From the cell containing the given text, extract its center point as [x, y] coordinate. 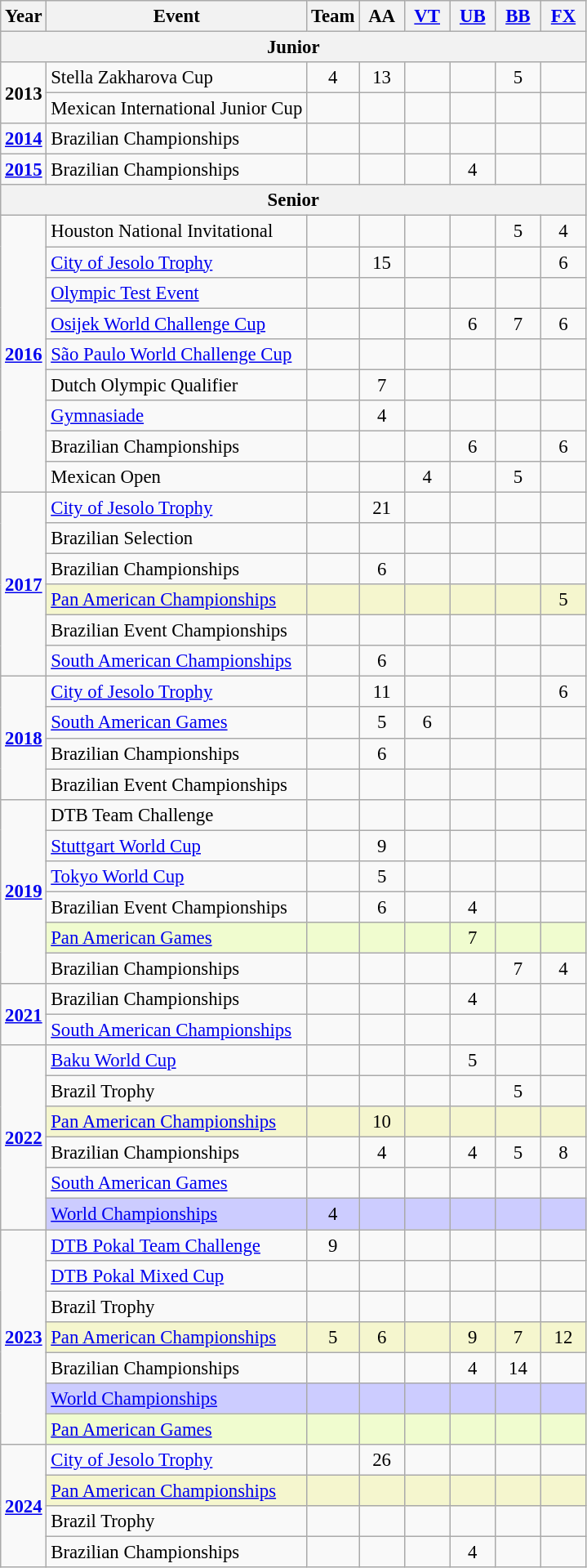
DTB Team Challenge [176, 815]
São Paulo World Challenge Cup [176, 354]
2023 [24, 1337]
UB [473, 16]
2021 [24, 1015]
Junior [294, 47]
BB [518, 16]
2024 [24, 1506]
26 [382, 1460]
Brazilian Selection [176, 538]
8 [563, 1153]
Tokyo World Cup [176, 877]
11 [382, 692]
FX [563, 16]
2013 [24, 93]
12 [563, 1337]
Event [176, 16]
13 [382, 78]
2014 [24, 139]
DTB Pokal Team Challenge [176, 1245]
2017 [24, 584]
AA [382, 16]
DTB Pokal Mixed Cup [176, 1275]
Team [333, 16]
Stuttgart World Cup [176, 846]
2019 [24, 891]
Olympic Test Event [176, 293]
Osijek World Challenge Cup [176, 324]
2022 [24, 1137]
10 [382, 1122]
Stella Zakharova Cup [176, 78]
Dutch Olympic Qualifier [176, 385]
14 [518, 1368]
Baku World Cup [176, 1061]
15 [382, 262]
Gymnasiade [176, 416]
Mexican Open [176, 477]
2015 [24, 170]
Mexican International Junior Cup [176, 109]
21 [382, 507]
2018 [24, 738]
Houston National Invitational [176, 231]
Senior [294, 200]
2016 [24, 354]
Year [24, 16]
VT [427, 16]
